From the cell containing the given text, extract its center point as (X, Y) coordinate. 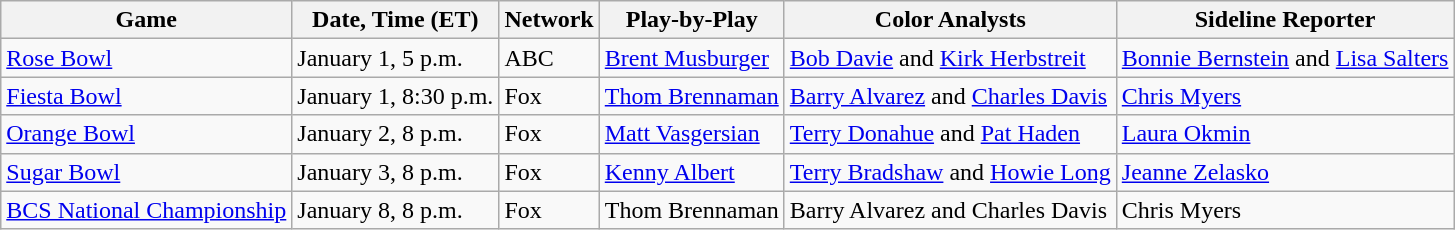
Orange Bowl (146, 134)
Terry Donahue and Pat Haden (950, 134)
BCS National Championship (146, 210)
Bonnie Bernstein and Lisa Salters (1285, 58)
January 1, 5 p.m. (396, 58)
Kenny Albert (692, 172)
ABC (549, 58)
Color Analysts (950, 20)
January 3, 8 p.m. (396, 172)
Sideline Reporter (1285, 20)
Sugar Bowl (146, 172)
January 2, 8 p.m. (396, 134)
Laura Okmin (1285, 134)
January 1, 8:30 p.m. (396, 96)
Bob Davie and Kirk Herbstreit (950, 58)
Brent Musburger (692, 58)
Matt Vasgersian (692, 134)
Fiesta Bowl (146, 96)
Jeanne Zelasko (1285, 172)
Network (549, 20)
Play-by-Play (692, 20)
Game (146, 20)
Date, Time (ET) (396, 20)
January 8, 8 p.m. (396, 210)
Rose Bowl (146, 58)
Terry Bradshaw and Howie Long (950, 172)
